Pinpoint the cell where the given text exists, returning its (X, Y) midpoint coordinate. 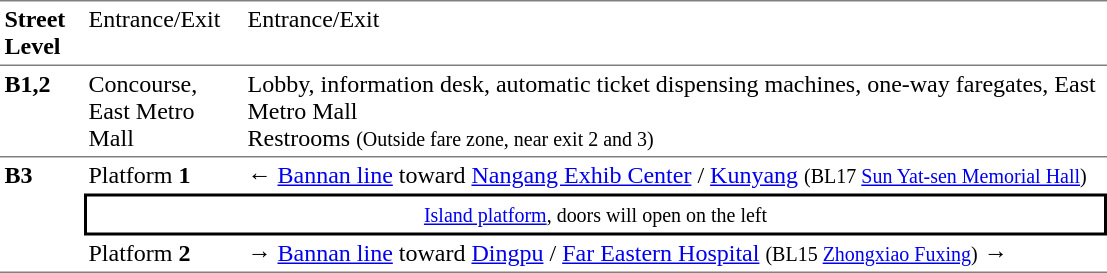
Street Level (42, 33)
Island platform, doors will open on the left (596, 215)
Concourse, East Metro Mall (164, 112)
B1,2 (42, 112)
Lobby, information desk, automatic ticket dispensing machines, one-way faregates, East Metro MallRestrooms (Outside fare zone, near exit 2 and 3) (675, 112)
Platform 1 (164, 176)
← Bannan line toward Nangang Exhib Center / Kunyang (BL17 Sun Yat-sen Memorial Hall) (675, 176)
